Provide the (X, Y) coordinate of the cell's center where the given text is located.  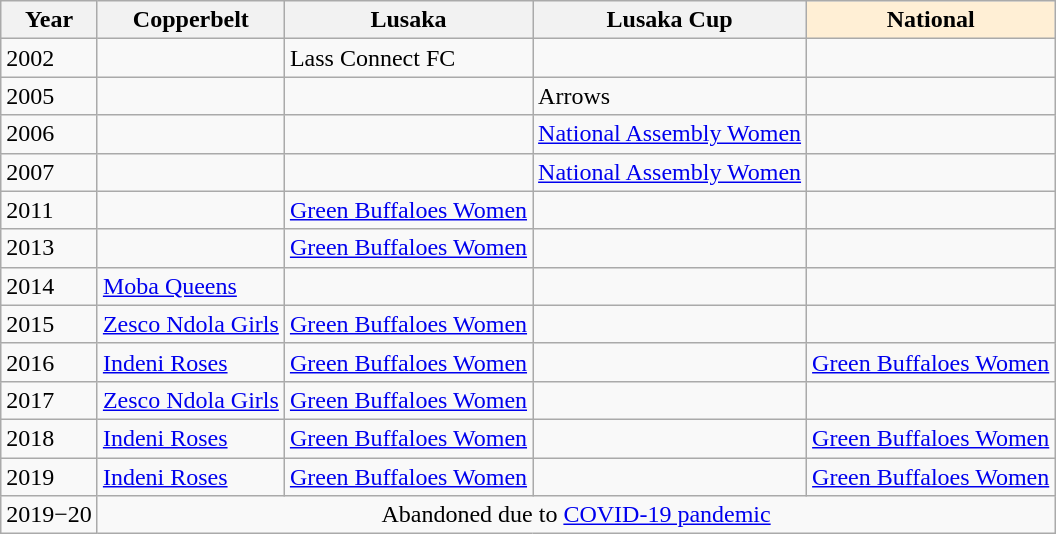
Arrows (670, 96)
2019 (50, 477)
2015 (50, 324)
2014 (50, 286)
Moba Queens (190, 286)
2005 (50, 96)
Year (50, 20)
Lusaka Cup (670, 20)
National (931, 20)
2013 (50, 248)
2002 (50, 58)
2007 (50, 172)
2011 (50, 210)
Copperbelt (190, 20)
Abandoned due to COVID-19 pandemic (576, 515)
2019−20 (50, 515)
2018 (50, 438)
Lusaka (408, 20)
2016 (50, 362)
2017 (50, 400)
Lass Connect FC (408, 58)
2006 (50, 134)
